For the text-containing cell, return its midpoint in (x, y) coordinate format. 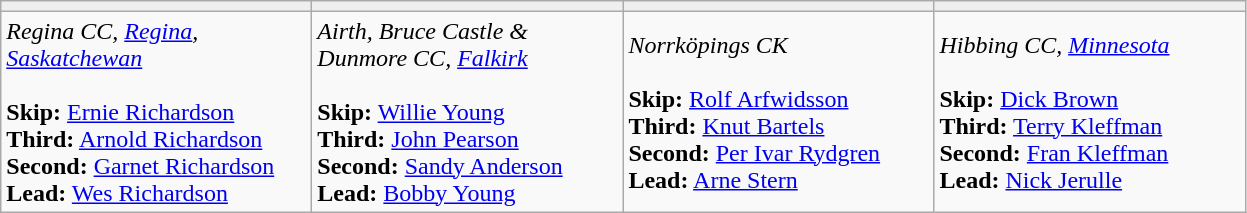
Hibbing CC, Minnesota Skip: Dick Brown Third: Terry Kleffman Second: Fran Kleffman Lead: Nick Jerulle (1090, 112)
Regina CC, Regina, Saskatchewan Skip: Ernie Richardson Third: Arnold Richardson Second: Garnet Richardson Lead: Wes Richardson (156, 112)
Airth, Bruce Castle & Dunmore CC, FalkirkSkip: Willie Young Third: John Pearson Second: Sandy Anderson Lead: Bobby Young (468, 112)
Norrköpings CK Skip: Rolf Arfwidsson Third: Knut Bartels Second: Per Ivar Rydgren Lead: Arne Stern (778, 112)
